Pinpoint the cell where the given text exists, returning its (X, Y) midpoint coordinate. 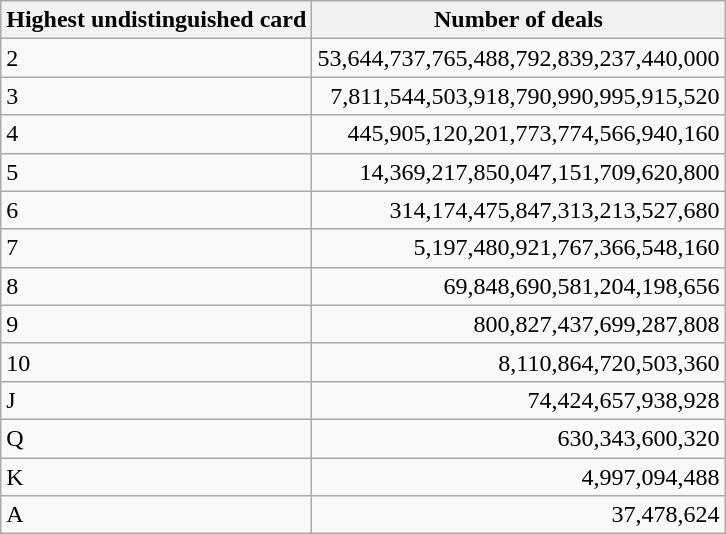
8,110,864,720,503,360 (518, 362)
630,343,600,320 (518, 438)
A (156, 515)
53,644,737,765,488,792,839,237,440,000 (518, 58)
74,424,657,938,928 (518, 400)
7,811,544,503,918,790,990,995,915,520 (518, 96)
8 (156, 286)
3 (156, 96)
Q (156, 438)
J (156, 400)
9 (156, 324)
7 (156, 248)
5,197,480,921,767,366,548,160 (518, 248)
4 (156, 134)
800,827,437,699,287,808 (518, 324)
Number of deals (518, 20)
37,478,624 (518, 515)
69,848,690,581,204,198,656 (518, 286)
445,905,120,201,773,774,566,940,160 (518, 134)
4,997,094,488 (518, 477)
Highest undistinguished card (156, 20)
6 (156, 210)
2 (156, 58)
14,369,217,850,047,151,709,620,800 (518, 172)
10 (156, 362)
314,174,475,847,313,213,527,680 (518, 210)
K (156, 477)
5 (156, 172)
